Extract the [X, Y] coordinate from the center of the cell holding the provided text.  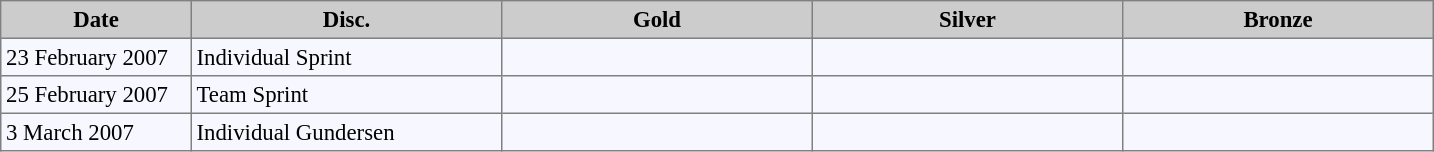
Individual Gundersen [346, 132]
Gold [657, 20]
Team Sprint [346, 95]
3 March 2007 [96, 132]
Bronze [1278, 20]
Date [96, 20]
23 February 2007 [96, 57]
Disc. [346, 20]
25 February 2007 [96, 95]
Silver [967, 20]
Individual Sprint [346, 57]
